Extract the (x, y) coordinate from the center of the cell holding the provided text.  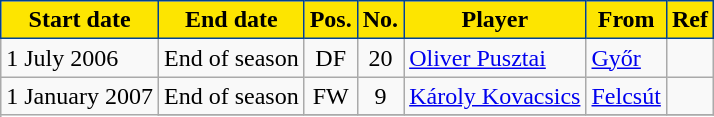
20 (380, 58)
Player (495, 20)
FW (330, 96)
1 July 2006 (80, 58)
Felcsút (626, 96)
Oliver Pusztai (495, 58)
9 (380, 96)
From (626, 20)
1 January 2007 (80, 96)
Ref (690, 20)
Pos. (330, 20)
Start date (80, 20)
DF (330, 58)
Károly Kovacsics (495, 96)
End date (231, 20)
Győr (626, 58)
No. (380, 20)
